For the text-containing cell, return its midpoint in [x, y] coordinate format. 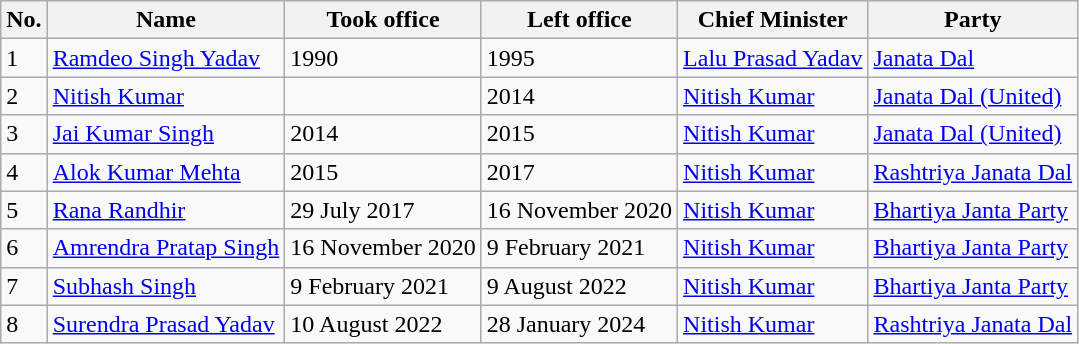
Jai Kumar Singh [166, 134]
Ramdeo Singh Yadav [166, 58]
Alok Kumar Mehta [166, 172]
1990 [383, 58]
Left office [579, 20]
8 [24, 324]
6 [24, 248]
9 August 2022 [579, 286]
No. [24, 20]
Subhash Singh [166, 286]
28 January 2024 [579, 324]
10 August 2022 [383, 324]
29 July 2017 [383, 210]
Rana Randhir [166, 210]
Surendra Prasad Yadav [166, 324]
5 [24, 210]
1995 [579, 58]
Name [166, 20]
4 [24, 172]
2017 [579, 172]
Took office [383, 20]
Janata Dal [973, 58]
Chief Minister [773, 20]
Amrendra Pratap Singh [166, 248]
Party [973, 20]
2 [24, 96]
7 [24, 286]
1 [24, 58]
3 [24, 134]
Lalu Prasad Yadav [773, 58]
